Return the (x, y) coordinate for the center point of the cell that contains the specified text.  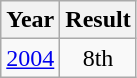
8th (98, 58)
2004 (30, 58)
Result (98, 20)
Year (30, 20)
